Identify which cell holds the provided text, then report its (X, Y) central coordinate. 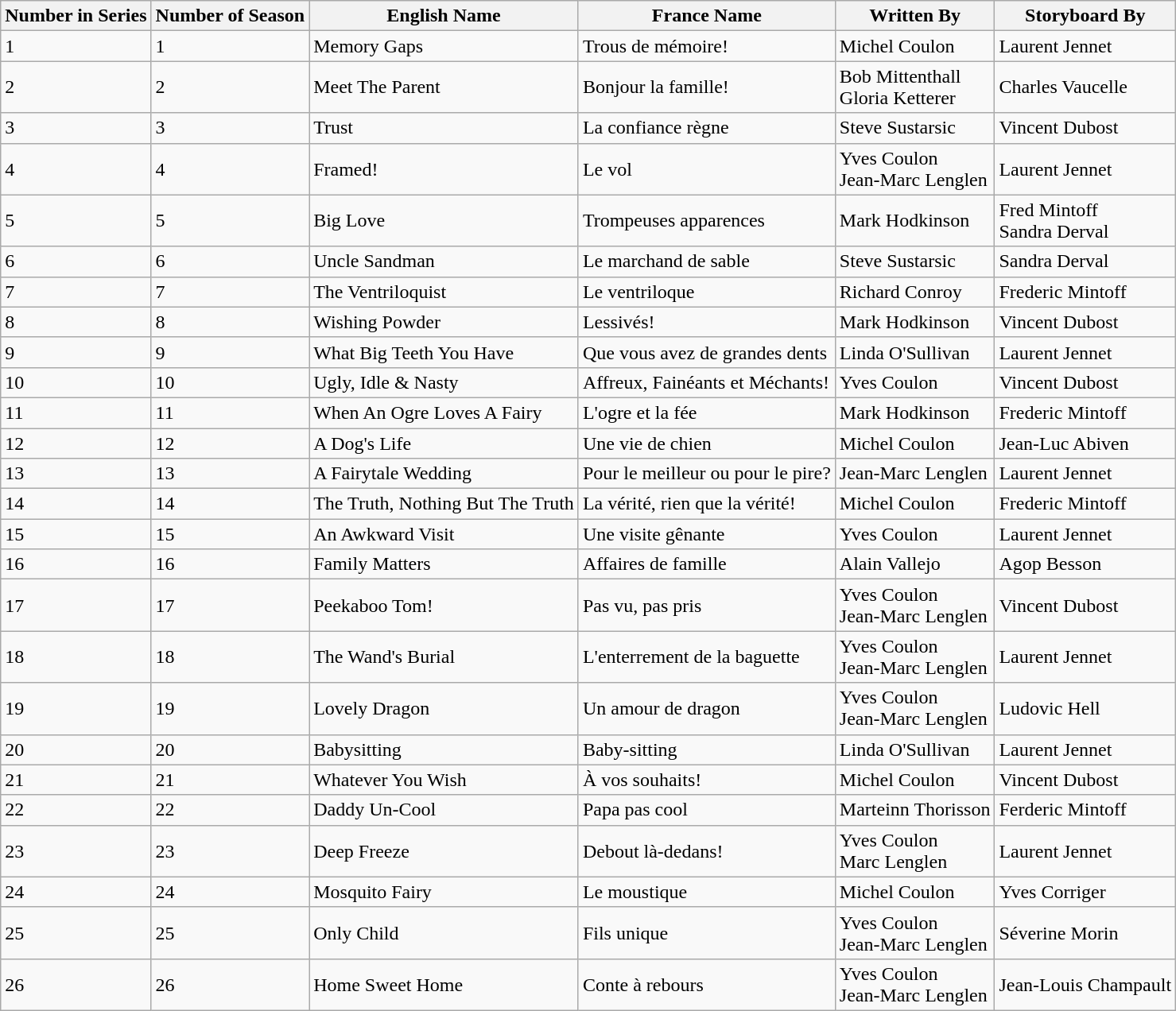
Richard Conroy (914, 292)
Daddy Un-Cool (444, 810)
Jean-Louis Champault (1085, 984)
Ugly, Idle & Nasty (444, 382)
Family Matters (444, 564)
Trust (444, 128)
An Awkward Visit (444, 534)
Marteinn Thorisson (914, 810)
Big Love (444, 221)
Debout là-dedans! (706, 850)
Wishing Powder (444, 322)
Une visite gênante (706, 534)
La confiance règne (706, 128)
Lovely Dragon (444, 709)
Le ventriloque (706, 292)
Le marchand de sable (706, 261)
Written By (914, 16)
Whatever You Wish (444, 780)
Yves Corriger (1085, 892)
When An Ogre Loves A Fairy (444, 413)
Deep Freeze (444, 850)
The Wand's Burial (444, 657)
Pas vu, pas pris (706, 606)
Le moustique (706, 892)
Séverine Morin (1085, 933)
Alain Vallejo (914, 564)
Ludovic Hell (1085, 709)
Le vol (706, 168)
Peekaboo Tom! (444, 606)
A Fairytale Wedding (444, 474)
Home Sweet Home (444, 984)
Uncle Sandman (444, 261)
Jean-Luc Abiven (1085, 443)
France Name (706, 16)
Number in Series (76, 16)
Une vie de chien (706, 443)
Mosquito Fairy (444, 892)
Sandra Derval (1085, 261)
Affaires de famille (706, 564)
L'ogre et la fée (706, 413)
What Big Teeth You Have (444, 352)
Bob MittenthallGloria Ketterer (914, 87)
The Truth, Nothing But The Truth (444, 504)
Babysitting (444, 750)
Papa pas cool (706, 810)
Baby-sitting (706, 750)
Affreux, Fainéants et Méchants! (706, 382)
Lessivés! (706, 322)
L'enterrement de la baguette (706, 657)
Trompeuses apparences (706, 221)
Fils unique (706, 933)
Bonjour la famille! (706, 87)
Un amour de dragon (706, 709)
Storyboard By (1085, 16)
Only Child (444, 933)
Ferderic Mintoff (1085, 810)
A Dog's Life (444, 443)
Que vous avez de grandes dents (706, 352)
Trous de mémoire! (706, 46)
Charles Vaucelle (1085, 87)
Yves CoulonMarc Lenglen (914, 850)
La vérité, rien que la vérité! (706, 504)
Pour le meilleur ou pour le pire? (706, 474)
À vos souhaits! (706, 780)
Framed! (444, 168)
The Ventriloquist (444, 292)
Jean-Marc Lenglen (914, 474)
English Name (444, 16)
Number of Season (231, 16)
Conte à rebours (706, 984)
Meet The Parent (444, 87)
Memory Gaps (444, 46)
Agop Besson (1085, 564)
Fred MintoffSandra Derval (1085, 221)
